Pinpoint the cell where the given text exists, returning its (x, y) midpoint coordinate. 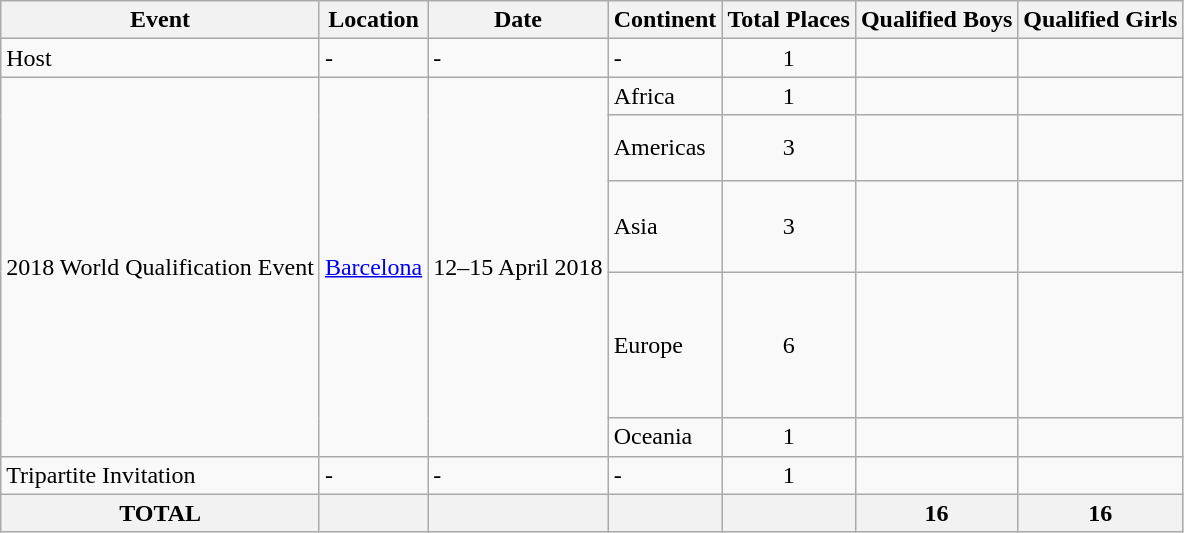
Date (518, 20)
Europe (665, 345)
2018 World Qualification Event (160, 266)
12–15 April 2018 (518, 266)
Continent (665, 20)
Tripartite Invitation (160, 475)
Host (160, 58)
Asia (665, 226)
Africa (665, 96)
Oceania (665, 437)
TOTAL (160, 513)
Qualified Boys (936, 20)
Total Places (789, 20)
Location (373, 20)
Qualified Girls (1100, 20)
Event (160, 20)
6 (789, 345)
Barcelona (373, 266)
Americas (665, 148)
